Return (X, Y) of the center of cell containing provided text 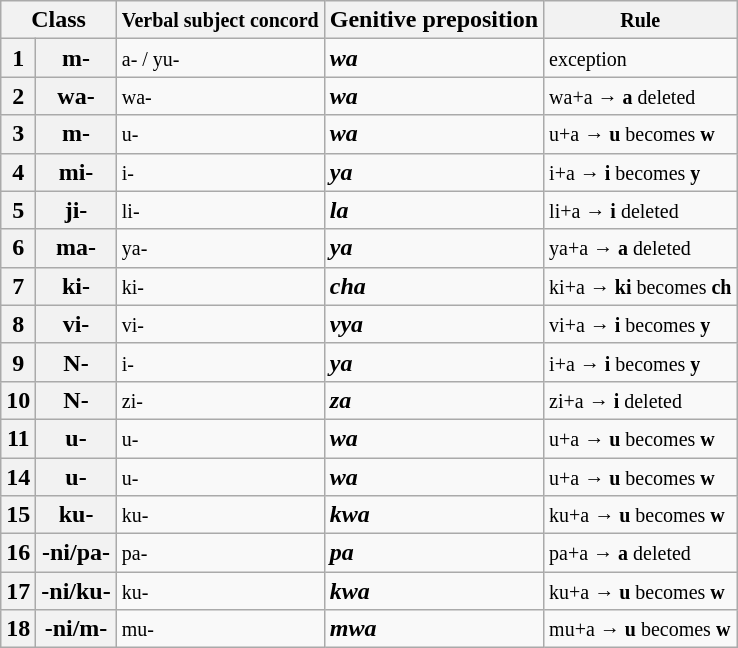
ki+a → ki becomes ch (640, 286)
pa+a → a deleted (640, 553)
18 (18, 629)
5 (18, 210)
16 (18, 553)
li+a → i deleted (640, 210)
Class (59, 20)
la (434, 210)
mu+a → u becomes w (640, 629)
pa- (220, 553)
7 (18, 286)
6 (18, 248)
-ni/m- (76, 629)
ma- (76, 248)
a- / yu- (220, 58)
vi+a → i becomes y (640, 324)
Genitive preposition (434, 20)
Rule (640, 20)
ya- (220, 248)
-ni/pa- (76, 553)
exception (640, 58)
mwa (434, 629)
mi- (76, 172)
15 (18, 515)
3 (18, 134)
vya (434, 324)
8 (18, 324)
ji- (76, 210)
1 (18, 58)
14 (18, 477)
za (434, 400)
ya+a → a deleted (640, 248)
wa+a → a deleted (640, 96)
10 (18, 400)
2 (18, 96)
pa (434, 553)
9 (18, 362)
li- (220, 210)
17 (18, 591)
mu- (220, 629)
4 (18, 172)
-ni/ku- (76, 591)
11 (18, 438)
zi+a → i deleted (640, 400)
zi- (220, 400)
cha (434, 286)
Verbal subject concord (220, 20)
